Return (x, y) of the center of cell containing provided text 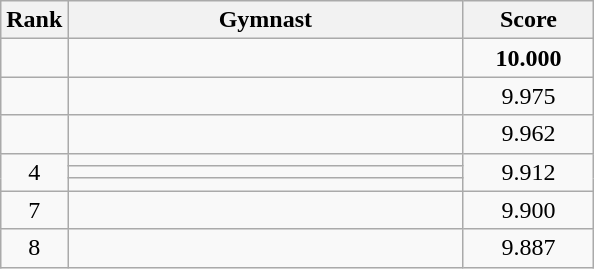
8 (34, 248)
9.912 (528, 172)
Gymnast (266, 20)
9.975 (528, 96)
9.887 (528, 248)
9.962 (528, 134)
7 (34, 210)
10.000 (528, 58)
9.900 (528, 210)
4 (34, 172)
Rank (34, 20)
Score (528, 20)
